Return the (x, y) coordinate for the center point of the cell that contains the specified text.  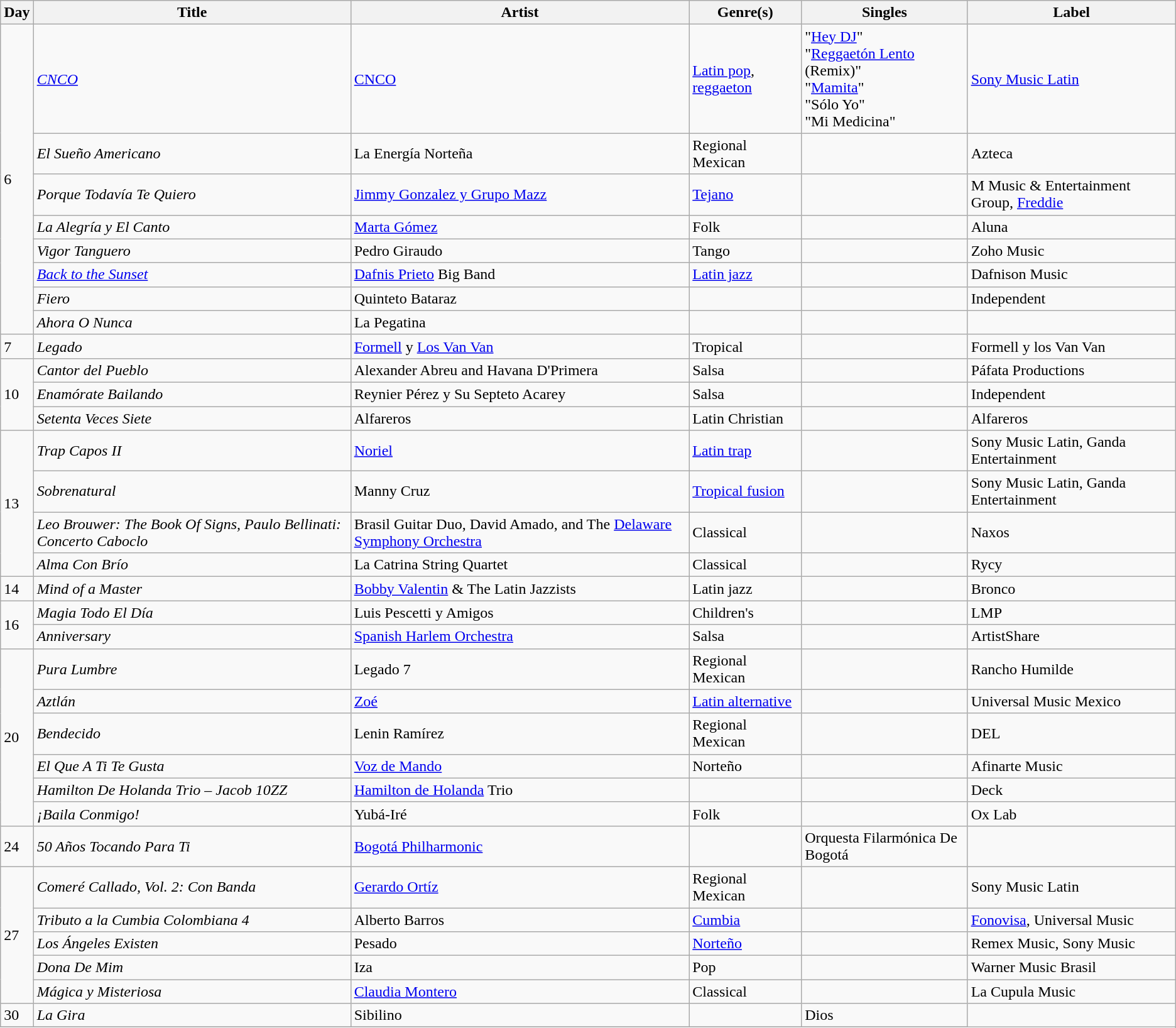
Vigor Tanguero (192, 251)
Spanish Harlem Orchestra (520, 637)
Alexander Abreu and Havana D'Primera (520, 370)
Fonovisa, Universal Music (1072, 919)
Aluna (1072, 227)
Bogotá Philharmonic (520, 846)
Title (192, 13)
Orquesta Filarmónica De Bogotá (885, 846)
Alma Con Brío (192, 565)
La Gira (192, 1015)
DEL (1072, 734)
Hamilton De Holanda Trio – Jacob 10ZZ (192, 790)
Enamórate Bailando (192, 394)
Legado 7 (520, 669)
Dios (885, 1015)
Latin pop, reggaeton (745, 79)
Mind of a Master (192, 589)
Bronco (1072, 589)
Rycy (1072, 565)
¡Baila Conmigo! (192, 814)
Reynier Pérez y Su Septeto Acarey (520, 394)
Tropical (745, 346)
Noriel (520, 451)
Comeré Callado, Vol. 2: Con Banda (192, 887)
La Cupula Music (1072, 992)
Tango (745, 251)
Gerardo Ortíz (520, 887)
Quinteto Bataraz (520, 298)
Universal Music Mexico (1072, 701)
Lenin Ramírez (520, 734)
Sibilino (520, 1015)
10 (17, 394)
13 (17, 504)
7 (17, 346)
El Sueño Americano (192, 153)
Pedro Giraudo (520, 251)
Mágica y Misteriosa (192, 992)
Tejano (745, 195)
LMP (1072, 613)
Magia Todo El Día (192, 613)
Páfata Productions (1072, 370)
Label (1072, 13)
Cumbia (745, 919)
Deck (1072, 790)
30 (17, 1015)
Azteca (1072, 153)
Latin Christian (745, 418)
"Hey DJ""Reggaetón Lento (Remix)""Mamita""Sólo Yo""Mi Medicina" (885, 79)
Claudia Montero (520, 992)
Porque Todavía Te Quiero (192, 195)
Alberto Barros (520, 919)
Legado (192, 346)
Dona De Mim (192, 968)
Day (17, 13)
Latin alternative (745, 701)
Pop (745, 968)
Zoé (520, 701)
Rancho Humilde (1072, 669)
Leo Brouwer: The Book Of Signs, Paulo Bellinati: Concerto Caboclo (192, 533)
20 (17, 737)
Marta Gómez (520, 227)
Genre(s) (745, 13)
Trap Capos II (192, 451)
Ahora O Nunca (192, 322)
Dafnis Prieto Big Band (520, 275)
Iza (520, 968)
La Pegatina (520, 322)
Bendecido (192, 734)
Remex Music, Sony Music (1072, 944)
Warner Music Brasil (1072, 968)
Setenta Veces Siete (192, 418)
ArtistShare (1072, 637)
Latin trap (745, 451)
27 (17, 935)
Naxos (1072, 533)
Ox Lab (1072, 814)
14 (17, 589)
Cantor del Pueblo (192, 370)
16 (17, 625)
Voz de Mando (520, 766)
Los Ángeles Existen (192, 944)
Jimmy Gonzalez y Grupo Mazz (520, 195)
Tropical fusion (745, 491)
La Energía Norteña (520, 153)
La Catrina String Quartet (520, 565)
Singles (885, 13)
Pura Lumbre (192, 669)
Hamilton de Holanda Trio (520, 790)
6 (17, 180)
24 (17, 846)
50 Años Tocando Para Ti (192, 846)
El Que A Ti Te Gusta (192, 766)
Yubá-Iré (520, 814)
Anniversary (192, 637)
Sobrenatural (192, 491)
Fiero (192, 298)
Zoho Music (1072, 251)
Afinarte Music (1072, 766)
Back to the Sunset (192, 275)
Luis Pescetti y Amigos (520, 613)
La Alegría y El Canto (192, 227)
Manny Cruz (520, 491)
Aztlán (192, 701)
Tributo a la Cumbia Colombiana 4 (192, 919)
Pesado (520, 944)
Brasil Guitar Duo, David Amado, and The Delaware Symphony Orchestra (520, 533)
Artist (520, 13)
M Music & Entertainment Group, Freddie (1072, 195)
Children's (745, 613)
Formell y Los Van Van (520, 346)
Formell y los Van Van (1072, 346)
Dafnison Music (1072, 275)
Bobby Valentin & The Latin Jazzists (520, 589)
